From the cell containing the given text, extract its center point as [x, y] coordinate. 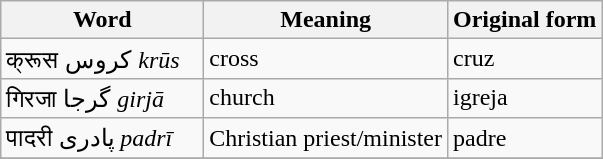
क्रूस کروس krūs [102, 59]
Christian priest/minister [326, 138]
igreja [525, 98]
Word [102, 20]
पादरी پادری padrī [102, 138]
cruz [525, 59]
cross [326, 59]
गिरजा گرجا girjā [102, 98]
Original form [525, 20]
church [326, 98]
padre [525, 138]
Meaning [326, 20]
